Find where the given text appears and provide that cell's center as (x, y) coordinate. 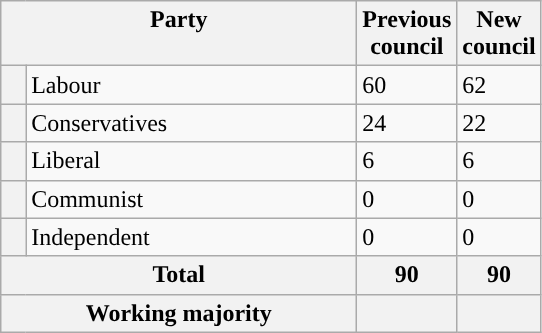
Independent (192, 237)
Previous council (407, 34)
Total (179, 275)
Liberal (192, 161)
24 (407, 123)
60 (407, 85)
Labour (192, 85)
Working majority (179, 313)
Communist (192, 199)
62 (499, 85)
22 (499, 123)
Party (179, 34)
Conservatives (192, 123)
New council (499, 34)
